Find where the given text appears and provide that cell's center as [X, Y] coordinate. 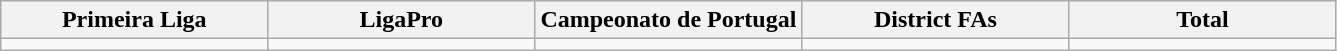
Total [1202, 20]
District FAs [936, 20]
Campeonato de Portugal [668, 20]
Primeira Liga [134, 20]
LigaPro [402, 20]
